Search for the cell housing the specified text and yield its [x, y] center coordinate. 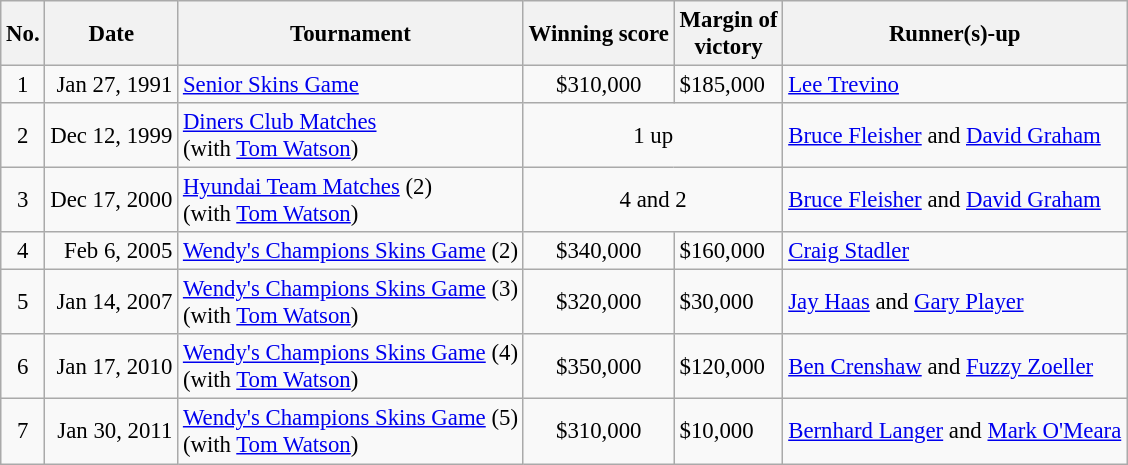
Jan 17, 2010 [112, 366]
Wendy's Champions Skins Game (2) [351, 251]
7 [23, 432]
6 [23, 366]
Margin ofvictory [728, 34]
Wendy's Champions Skins Game (5)(with Tom Watson) [351, 432]
Tournament [351, 34]
1 [23, 85]
$30,000 [728, 302]
No. [23, 34]
Hyundai Team Matches (2)(with Tom Watson) [351, 200]
Feb 6, 2005 [112, 251]
Bernhard Langer and Mark O'Meara [955, 432]
1 up [653, 136]
Wendy's Champions Skins Game (3)(with Tom Watson) [351, 302]
4 and 2 [653, 200]
$185,000 [728, 85]
3 [23, 200]
Jay Haas and Gary Player [955, 302]
Lee Trevino [955, 85]
$350,000 [598, 366]
$10,000 [728, 432]
4 [23, 251]
Runner(s)-up [955, 34]
Jan 14, 2007 [112, 302]
Senior Skins Game [351, 85]
Dec 12, 1999 [112, 136]
Dec 17, 2000 [112, 200]
2 [23, 136]
Jan 27, 1991 [112, 85]
$320,000 [598, 302]
Wendy's Champions Skins Game (4)(with Tom Watson) [351, 366]
Jan 30, 2011 [112, 432]
$340,000 [598, 251]
Winning score [598, 34]
Ben Crenshaw and Fuzzy Zoeller [955, 366]
5 [23, 302]
$120,000 [728, 366]
$160,000 [728, 251]
Diners Club Matches(with Tom Watson) [351, 136]
Date [112, 34]
Craig Stadler [955, 251]
